Capture the cell that displays the provided text and extract its [X, Y] central coordinate. 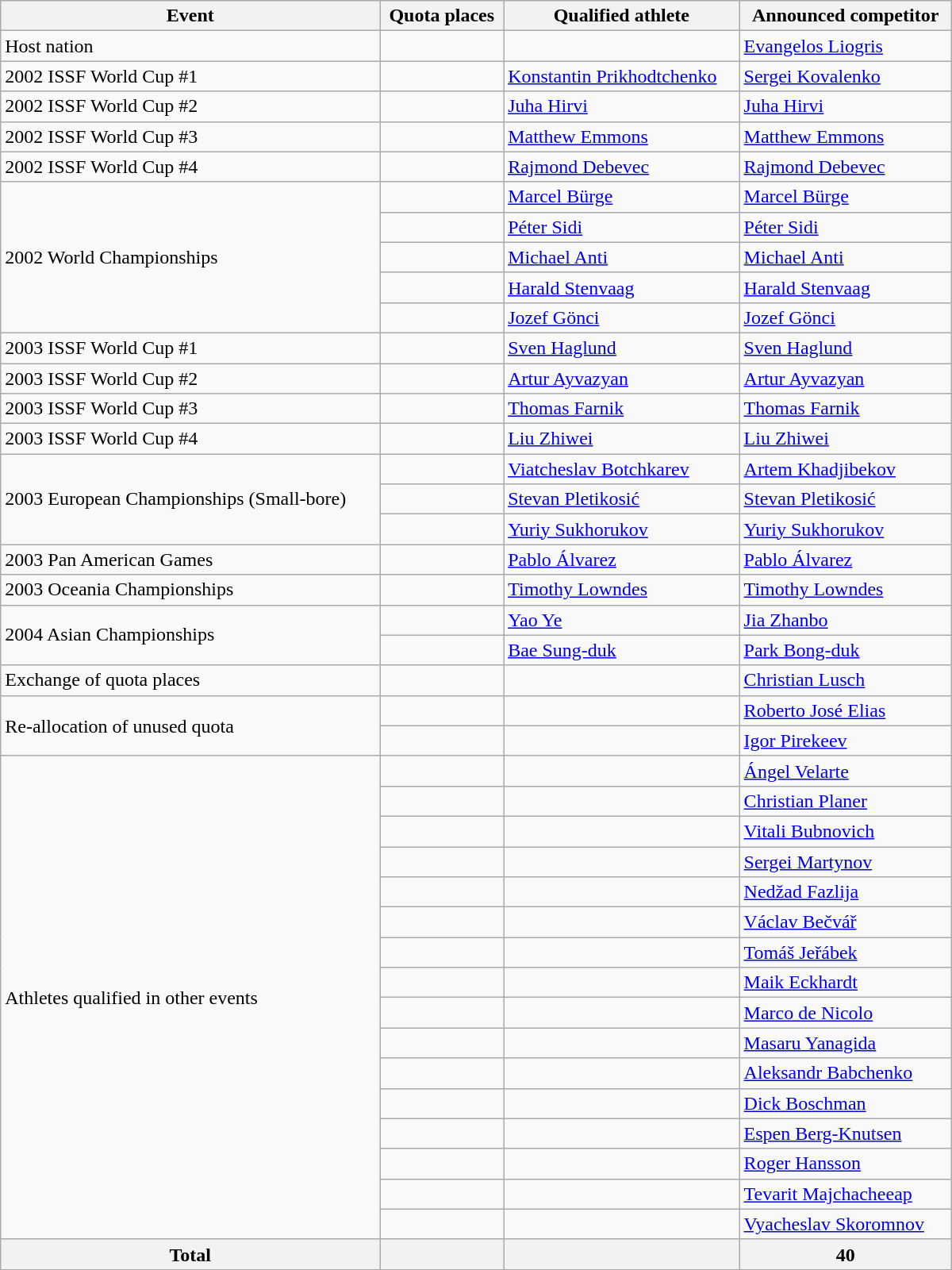
Athletes qualified in other events [190, 997]
Announced competitor [846, 16]
2004 Asian Championships [190, 635]
Václav Bečvář [846, 922]
Total [190, 1254]
2002 ISSF World Cup #1 [190, 76]
Viatcheslav Botchkarev [622, 469]
Artem Khadjibekov [846, 469]
Jia Zhanbo [846, 620]
Yao Ye [622, 620]
Marco de Nicolo [846, 1013]
Evangelos Liogris [846, 46]
2002 World Championships [190, 257]
Qualified athlete [622, 16]
Tevarit Majchacheeap [846, 1194]
2003 Pan American Games [190, 560]
Exchange of quota places [190, 680]
Event [190, 16]
Nedžad Fazlija [846, 892]
Aleksandr Babchenko [846, 1073]
Dick Boschman [846, 1103]
Masaru Yanagida [846, 1043]
Bae Sung-duk [622, 650]
40 [846, 1254]
2003 ISSF World Cup #2 [190, 379]
2003 European Championships (Small-bore) [190, 499]
2003 Oceania Championships [190, 590]
Konstantin Prikhodtchenko [622, 76]
2003 ISSF World Cup #1 [190, 348]
Sergei Martynov [846, 861]
Christian Lusch [846, 680]
Sergei Kovalenko [846, 76]
Christian Planer [846, 801]
Quota places [442, 16]
2002 ISSF World Cup #3 [190, 137]
Maik Eckhardt [846, 983]
Ángel Velarte [846, 771]
Host nation [190, 46]
Roberto José Elias [846, 710]
2003 ISSF World Cup #4 [190, 439]
Roger Hansson [846, 1164]
Re-allocation of unused quota [190, 725]
Tomáš Jeřábek [846, 952]
Igor Pirekeev [846, 741]
Espen Berg-Knutsen [846, 1133]
Vitali Bubnovich [846, 831]
Park Bong-duk [846, 650]
Vyacheslav Skoromnov [846, 1224]
2002 ISSF World Cup #4 [190, 167]
2002 ISSF World Cup #2 [190, 106]
2003 ISSF World Cup #3 [190, 409]
